Find where the given text appears and provide that cell's center as (X, Y) coordinate. 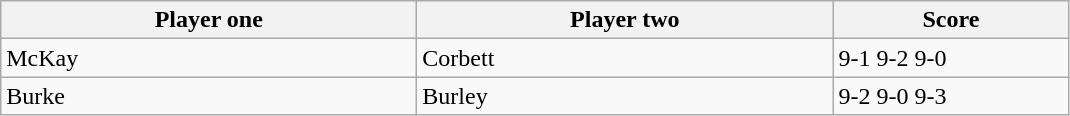
9-1 9-2 9-0 (951, 58)
Burke (209, 96)
Player one (209, 20)
Corbett (625, 58)
9-2 9-0 9-3 (951, 96)
Score (951, 20)
Player two (625, 20)
McKay (209, 58)
Burley (625, 96)
